Find where the given text appears and provide that cell's center as [X, Y] coordinate. 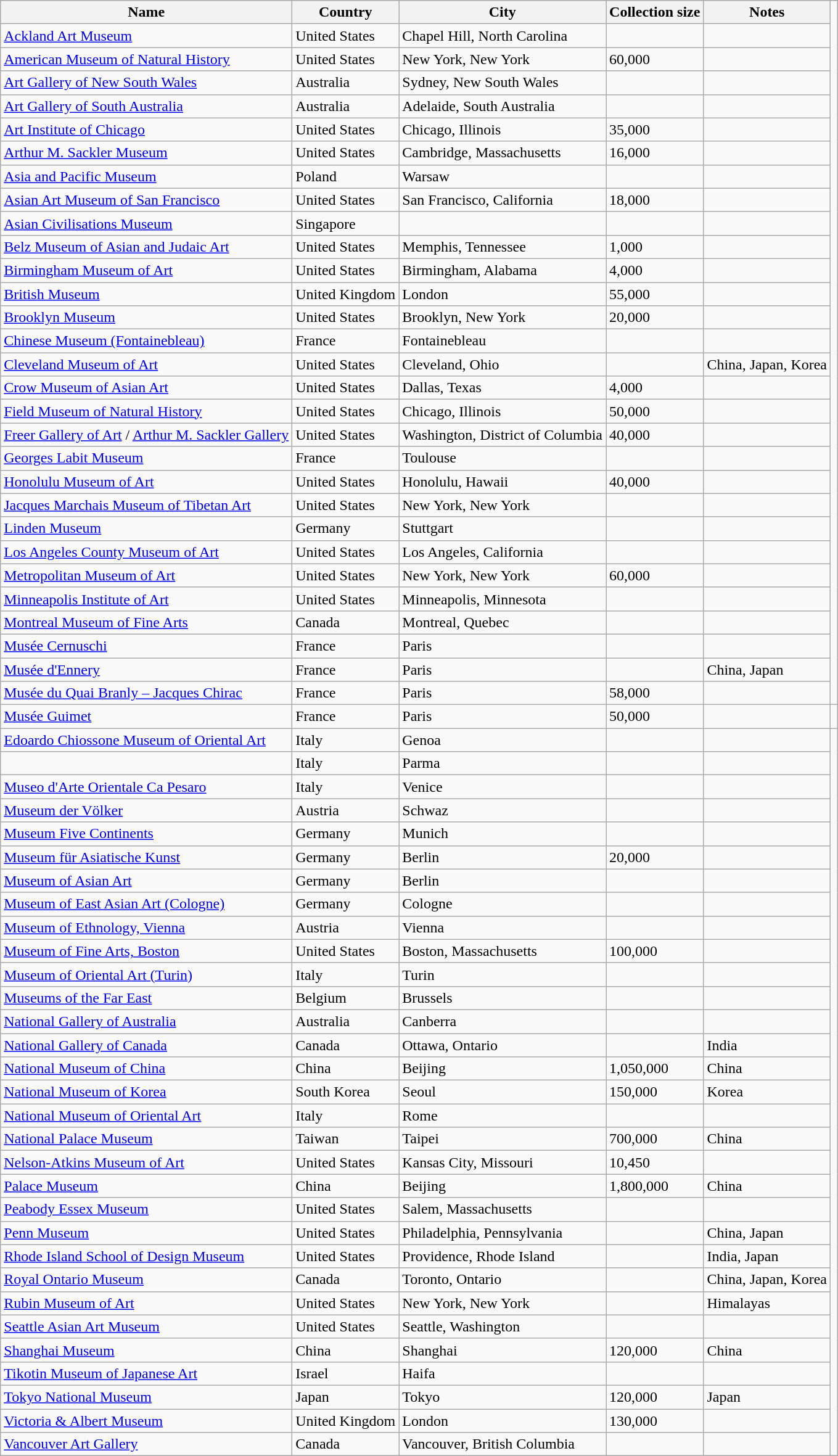
Musée du Quai Branly – Jacques Chirac [147, 693]
Museum of Ethnology, Vienna [147, 927]
Providence, Rhode Island [503, 1256]
Montreal Museum of Fine Arts [147, 622]
Honolulu, Hawaii [503, 482]
Los Angeles, California [503, 552]
Museum of East Asian Art (Cologne) [147, 904]
Cologne [503, 904]
Turin [503, 974]
Toronto, Ontario [503, 1280]
British Museum [147, 294]
Seattle, Washington [503, 1326]
Boston, Massachusetts [503, 951]
Metropolitan Museum of Art [147, 575]
Israel [345, 1373]
Chinese Museum (Fontainebleau) [147, 341]
Shanghai [503, 1350]
1,800,000 [655, 1186]
Honolulu Museum of Art [147, 482]
Vienna [503, 927]
Art Institute of Chicago [147, 130]
Asian Art Museum of San Francisco [147, 200]
Haifa [503, 1373]
Brooklyn Museum [147, 318]
Korea [767, 1092]
Venice [503, 787]
Warsaw [503, 176]
Canberra [503, 1021]
Vancouver, British Columbia [503, 1444]
Museum of Asian Art [147, 881]
Jacques Marchais Museum of Tibetan Art [147, 505]
150,000 [655, 1092]
National Palace Museum [147, 1139]
Minneapolis Institute of Art [147, 599]
Royal Ontario Museum [147, 1280]
Rubin Museum of Art [147, 1303]
Salem, Massachusetts [503, 1209]
Nelson-Atkins Museum of Art [147, 1162]
Himalayas [767, 1303]
Sydney, New South Wales [503, 83]
Edoardo Chiossone Museum of Oriental Art [147, 740]
Schwaz [503, 810]
South Korea [345, 1092]
1,050,000 [655, 1069]
Dallas, Texas [503, 388]
Taiwan [345, 1139]
Arthur M. Sackler Museum [147, 153]
Country [345, 12]
Toulouse [503, 458]
18,000 [655, 200]
Crow Museum of Asian Art [147, 388]
Belz Museum of Asian and Judaic Art [147, 247]
55,000 [655, 294]
Tokyo National Museum [147, 1397]
National Museum of China [147, 1069]
Rome [503, 1116]
10,450 [655, 1162]
Kansas City, Missouri [503, 1162]
Name [147, 12]
Seoul [503, 1092]
National Museum of Korea [147, 1092]
100,000 [655, 951]
Montreal, Quebec [503, 622]
Fontainebleau [503, 341]
Georges Labit Museum [147, 458]
Tikotin Museum of Japanese Art [147, 1373]
Museum der Völker [147, 810]
Cleveland, Ohio [503, 364]
City [503, 12]
American Museum of Natural History [147, 59]
Museum of Oriental Art (Turin) [147, 974]
Penn Museum [147, 1233]
Museo d'Arte Orientale Ca Pesaro [147, 787]
Philadelphia, Pennsylvania [503, 1233]
Musée Guimet [147, 717]
Parma [503, 763]
Victoria & Albert Museum [147, 1420]
Palace Museum [147, 1186]
Asia and Pacific Museum [147, 176]
Art Gallery of New South Wales [147, 83]
Field Museum of Natural History [147, 411]
Collection size [655, 12]
National Gallery of Canada [147, 1045]
Tokyo [503, 1397]
Stuttgart [503, 529]
Musée d'Ennery [147, 669]
Memphis, Tennessee [503, 247]
Linden Museum [147, 529]
Birmingham, Alabama [503, 270]
Singapore [345, 223]
Peabody Essex Museum [147, 1209]
Poland [345, 176]
Ackland Art Museum [147, 36]
Museums of the Far East [147, 998]
Freer Gallery of Art / Arthur M. Sackler Gallery [147, 435]
National Museum of Oriental Art [147, 1116]
Adelaide, South Australia [503, 106]
700,000 [655, 1139]
Los Angeles County Museum of Art [147, 552]
San Francisco, California [503, 200]
Shanghai Museum [147, 1350]
35,000 [655, 130]
Art Gallery of South Australia [147, 106]
Munich [503, 834]
Museum Five Continents [147, 834]
1,000 [655, 247]
Genoa [503, 740]
Birmingham Museum of Art [147, 270]
Vancouver Art Gallery [147, 1444]
Belgium [345, 998]
Washington, District of Columbia [503, 435]
National Gallery of Australia [147, 1021]
Taipei [503, 1139]
India, Japan [767, 1256]
16,000 [655, 153]
Brussels [503, 998]
Cambridge, Massachusetts [503, 153]
Cleveland Museum of Art [147, 364]
Museum für Asiatische Kunst [147, 857]
Notes [767, 12]
Ottawa, Ontario [503, 1045]
Museum of Fine Arts, Boston [147, 951]
Chapel Hill, North Carolina [503, 36]
Minneapolis, Minnesota [503, 599]
Rhode Island School of Design Museum [147, 1256]
Musée Cernuschi [147, 646]
Asian Civilisations Museum [147, 223]
Seattle Asian Art Museum [147, 1326]
130,000 [655, 1420]
Brooklyn, New York [503, 318]
58,000 [655, 693]
India [767, 1045]
